Search for the cell housing the specified text and yield its (X, Y) center coordinate. 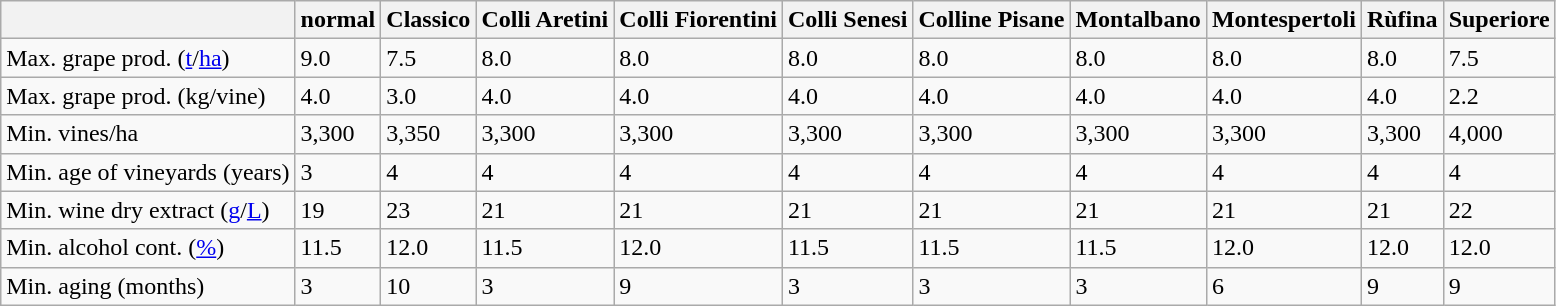
2.2 (1499, 96)
Montalbano (1138, 20)
Montespertoli (1284, 20)
Rùfina (1402, 20)
6 (1284, 286)
Min. age of vineyards (years) (148, 172)
22 (1499, 210)
Superiore (1499, 20)
normal (338, 20)
3,350 (428, 134)
Min. aging (months) (148, 286)
Classico (428, 20)
Min. wine dry extract (g/L) (148, 210)
Colline Pisane (992, 20)
Colli Fiorentini (698, 20)
23 (428, 210)
Max. grape prod. (t/ha) (148, 58)
10 (428, 286)
9.0 (338, 58)
Colli Aretini (545, 20)
19 (338, 210)
Min. vines/ha (148, 134)
4,000 (1499, 134)
Max. grape prod. (kg/vine) (148, 96)
3.0 (428, 96)
Colli Senesi (847, 20)
Min. alcohol cont. (%) (148, 248)
